Pinpoint the cell where the given text exists, returning its (x, y) midpoint coordinate. 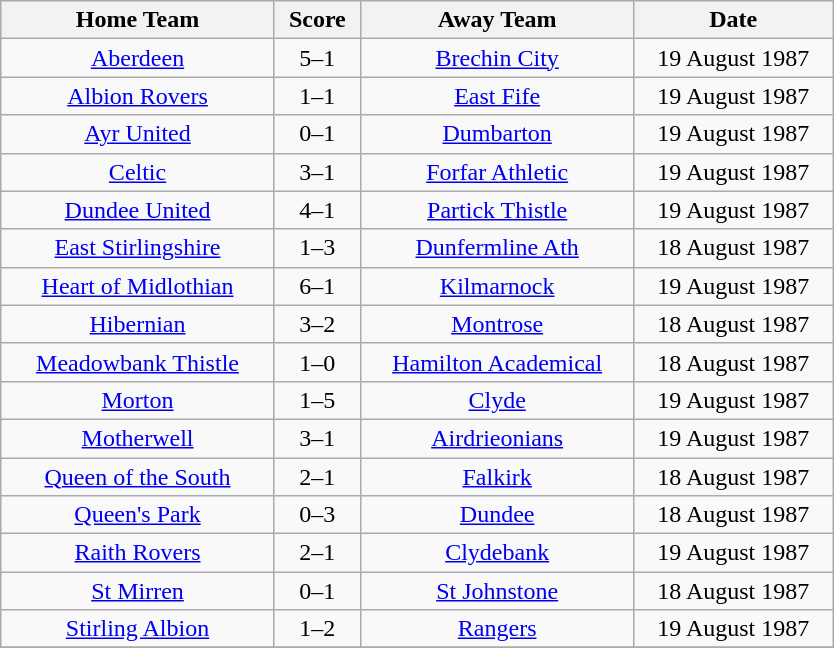
Forfar Athletic (497, 172)
Brechin City (497, 58)
Date (734, 20)
1–3 (317, 248)
St Mirren (138, 591)
4–1 (317, 210)
Falkirk (497, 477)
Raith Rovers (138, 553)
Home Team (138, 20)
1–1 (317, 96)
Stirling Albion (138, 629)
Queen of the South (138, 477)
Albion Rovers (138, 96)
Dunfermline Ath (497, 248)
5–1 (317, 58)
Motherwell (138, 438)
Dundee United (138, 210)
Hibernian (138, 324)
East Fife (497, 96)
Heart of Midlothian (138, 286)
Kilmarnock (497, 286)
Montrose (497, 324)
6–1 (317, 286)
1–2 (317, 629)
Ayr United (138, 134)
Celtic (138, 172)
Dundee (497, 515)
Aberdeen (138, 58)
Rangers (497, 629)
0–3 (317, 515)
Dumbarton (497, 134)
St Johnstone (497, 591)
Hamilton Academical (497, 362)
Clydebank (497, 553)
Partick Thistle (497, 210)
Clyde (497, 400)
East Stirlingshire (138, 248)
1–0 (317, 362)
3–2 (317, 324)
Queen's Park (138, 515)
Airdrieonians (497, 438)
Meadowbank Thistle (138, 362)
Score (317, 20)
1–5 (317, 400)
Morton (138, 400)
Away Team (497, 20)
